Capture the cell that displays the provided text and extract its [X, Y] central coordinate. 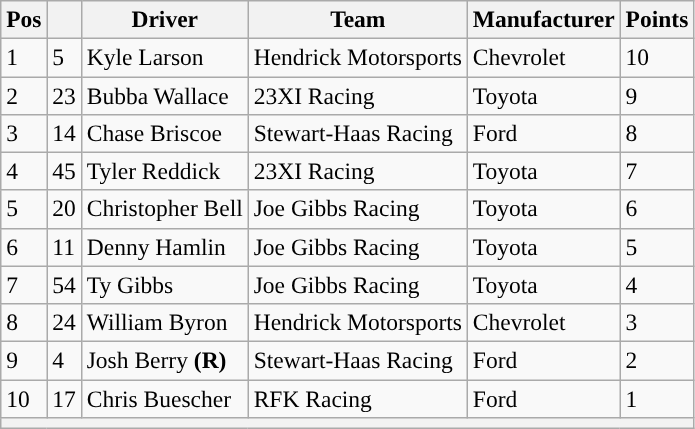
Team [358, 19]
Tyler Reddick [164, 171]
Manufacturer [544, 19]
Kyle Larson [164, 57]
Josh Berry (R) [164, 360]
45 [64, 171]
Driver [164, 19]
24 [64, 322]
11 [64, 247]
Chris Buescher [164, 398]
William Byron [164, 322]
Christopher Bell [164, 209]
Pos [24, 19]
Chase Briscoe [164, 133]
Points [657, 19]
14 [64, 133]
23 [64, 95]
RFK Racing [358, 398]
54 [64, 285]
Bubba Wallace [164, 95]
Denny Hamlin [164, 247]
17 [64, 398]
20 [64, 209]
Ty Gibbs [164, 285]
